Return [X, Y] of the center of cell containing provided text 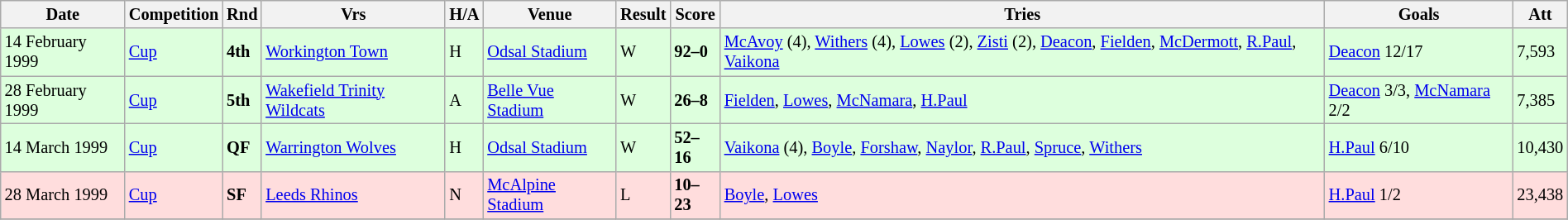
52–16 [695, 147]
Rnd [241, 14]
7,385 [1540, 100]
Tries [1022, 14]
28 February 1999 [63, 100]
26–8 [695, 100]
28 March 1999 [63, 195]
Fielden, Lowes, McNamara, H.Paul [1022, 100]
Goals [1419, 14]
Warrington Wolves [353, 147]
14 March 1999 [63, 147]
Venue [549, 14]
Belle Vue Stadium [549, 100]
Vaikona (4), Boyle, Forshaw, Naylor, R.Paul, Spruce, Withers [1022, 147]
23,438 [1540, 195]
N [464, 195]
Wakefield Trinity Wildcats [353, 100]
10–23 [695, 195]
Date [63, 14]
7,593 [1540, 52]
Boyle, Lowes [1022, 195]
5th [241, 100]
92–0 [695, 52]
H.Paul 6/10 [1419, 147]
Att [1540, 14]
L [643, 195]
Score [695, 14]
A [464, 100]
McAvoy (4), Withers (4), Lowes (2), Zisti (2), Deacon, Fielden, McDermott, R.Paul, Vaikona [1022, 52]
4th [241, 52]
McAlpine Stadium [549, 195]
Leeds Rhinos [353, 195]
QF [241, 147]
10,430 [1540, 147]
Workington Town [353, 52]
H.Paul 1/2 [1419, 195]
Deacon 3/3, McNamara 2/2 [1419, 100]
H/A [464, 14]
SF [241, 195]
Competition [174, 14]
Vrs [353, 14]
Deacon 12/17 [1419, 52]
Result [643, 14]
14 February 1999 [63, 52]
